Detect which cell encompasses the target text, then output its [X, Y] center coordinate. 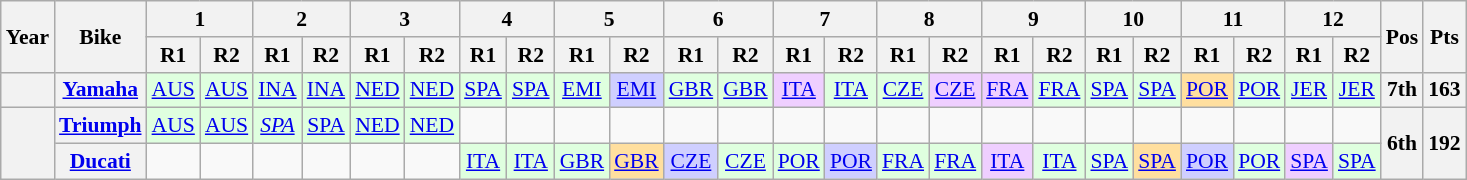
5 [610, 19]
2 [302, 19]
192 [1444, 144]
7th [1402, 90]
Year [28, 36]
Pts [1444, 36]
Triumph [100, 126]
Yamaha [100, 90]
Pos [1402, 36]
163 [1444, 90]
Ducati [100, 162]
3 [404, 19]
6th [1402, 144]
11 [1233, 19]
Bike [100, 36]
8 [929, 19]
4 [506, 19]
7 [825, 19]
10 [1132, 19]
12 [1332, 19]
6 [718, 19]
9 [1033, 19]
1 [200, 19]
